From the cell containing the given text, extract its center point as (X, Y) coordinate. 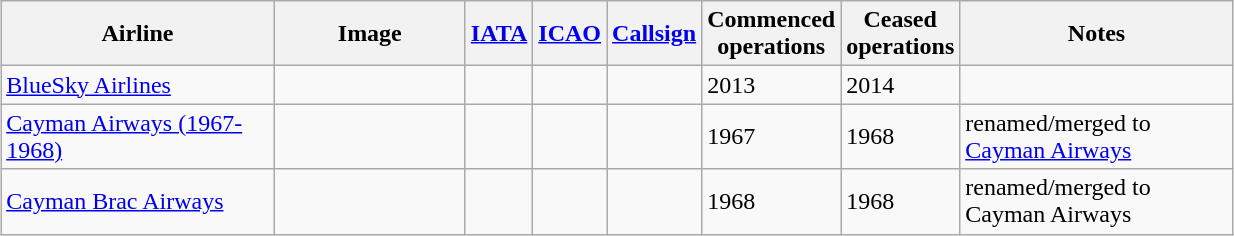
Commencedoperations (772, 34)
Notes (1097, 34)
BlueSky Airlines (138, 85)
Image (370, 34)
2013 (772, 85)
Cayman Brac Airways (138, 202)
2014 (900, 85)
IATA (499, 34)
ICAO (570, 34)
Ceasedoperations (900, 34)
1967 (772, 136)
Cayman Airways (1967-1968) (138, 136)
Callsign (654, 34)
Airline (138, 34)
